Pinpoint the cell where the given text exists, returning its [X, Y] midpoint coordinate. 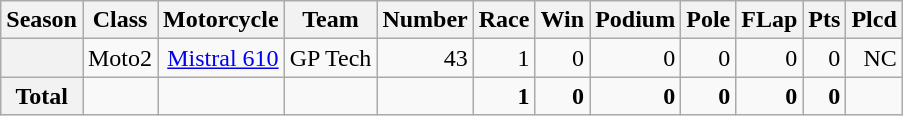
Team [330, 20]
43 [425, 58]
Season [42, 20]
Race [504, 20]
Win [562, 20]
GP Tech [330, 58]
Motorcycle [222, 20]
Plcd [874, 20]
Pole [708, 20]
Total [42, 96]
Moto2 [120, 58]
Class [120, 20]
NC [874, 58]
Mistral 610 [222, 58]
Number [425, 20]
Pts [824, 20]
Podium [636, 20]
FLap [770, 20]
